Pinpoint the cell where the given text exists, returning its (X, Y) midpoint coordinate. 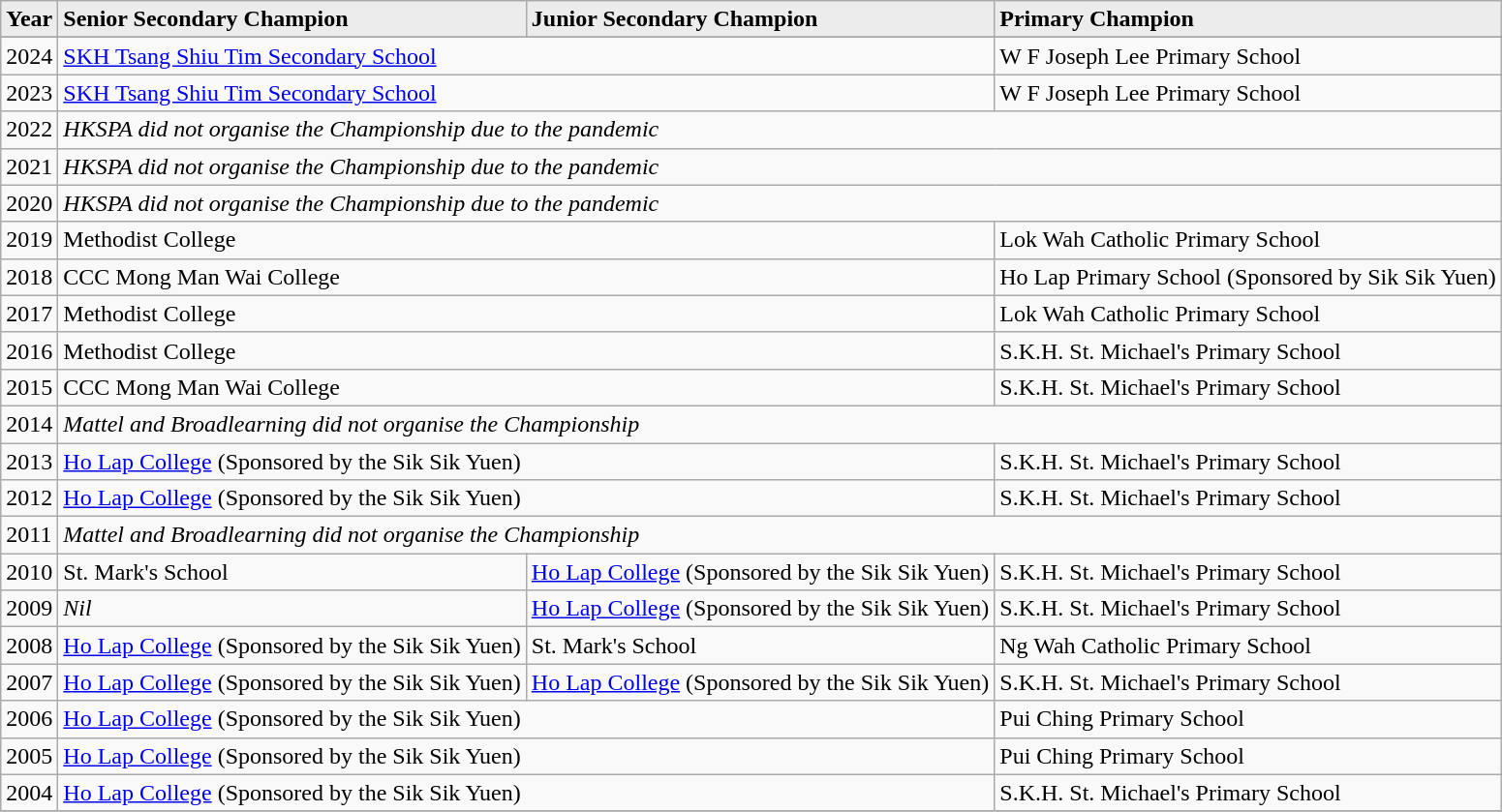
2021 (29, 166)
Junior Secondary Champion (759, 19)
Nil (292, 609)
2019 (29, 240)
2009 (29, 609)
2023 (29, 93)
2004 (29, 793)
2016 (29, 350)
Senior Secondary Champion (292, 19)
2011 (29, 535)
2020 (29, 203)
2012 (29, 498)
2010 (29, 572)
Primary Champion (1247, 19)
2007 (29, 682)
2024 (29, 56)
2015 (29, 387)
2022 (29, 130)
2006 (29, 719)
Ho Lap Primary School (Sponsored by Sik Sik Yuen) (1247, 277)
2013 (29, 462)
2018 (29, 277)
Year (29, 19)
2008 (29, 646)
2005 (29, 756)
2014 (29, 424)
Ng Wah Catholic Primary School (1247, 646)
2017 (29, 314)
